Output the (X, Y) coordinate of the center of the cell containing the given text.  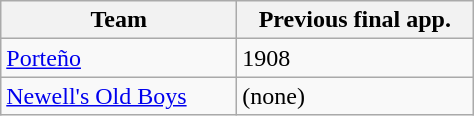
Team (119, 20)
(none) (355, 96)
1908 (355, 58)
Porteño (119, 58)
Previous final app. (355, 20)
Newell's Old Boys (119, 96)
